Extract the [X, Y] coordinate from the center of the cell holding the provided text.  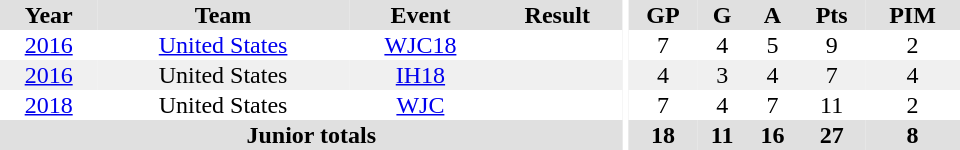
Team [222, 15]
18 [662, 135]
9 [832, 45]
WJC18 [420, 45]
16 [773, 135]
8 [912, 135]
PIM [912, 15]
IH18 [420, 75]
Result [558, 15]
Junior totals [312, 135]
27 [832, 135]
3 [722, 75]
Event [420, 15]
WJC [420, 105]
Pts [832, 15]
5 [773, 45]
A [773, 15]
G [722, 15]
GP [662, 15]
Year [48, 15]
2018 [48, 105]
